Search for the cell housing the specified text and yield its [X, Y] center coordinate. 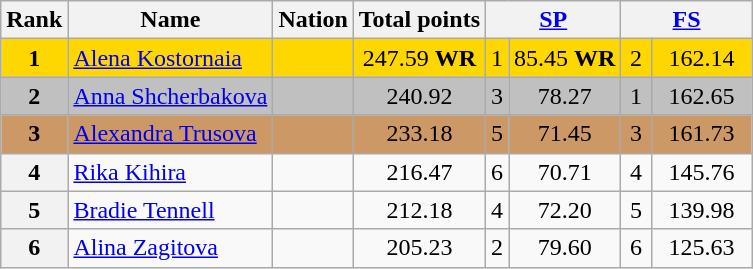
Alina Zagitova [170, 248]
212.18 [419, 210]
Rika Kihira [170, 172]
71.45 [565, 134]
247.59 WR [419, 58]
SP [554, 20]
139.98 [702, 210]
Alena Kostornaia [170, 58]
Total points [419, 20]
162.14 [702, 58]
233.18 [419, 134]
72.20 [565, 210]
161.73 [702, 134]
FS [686, 20]
Anna Shcherbakova [170, 96]
145.76 [702, 172]
Alexandra Trusova [170, 134]
78.27 [565, 96]
Nation [313, 20]
79.60 [565, 248]
240.92 [419, 96]
70.71 [565, 172]
125.63 [702, 248]
Rank [34, 20]
205.23 [419, 248]
85.45 WR [565, 58]
216.47 [419, 172]
Bradie Tennell [170, 210]
Name [170, 20]
162.65 [702, 96]
